Output the (x, y) coordinate of the center of the cell containing the given text.  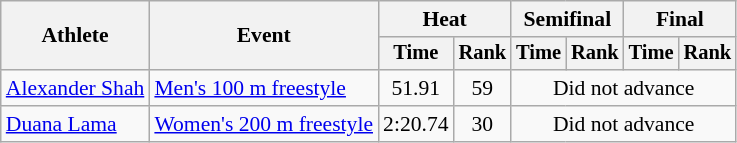
59 (483, 88)
Women's 200 m freestyle (264, 124)
2:20.74 (416, 124)
Event (264, 36)
Duana Lama (76, 124)
Final (680, 19)
Heat (444, 19)
51.91 (416, 88)
Men's 100 m freestyle (264, 88)
Athlete (76, 36)
Alexander Shah (76, 88)
30 (483, 124)
Semifinal (567, 19)
